Search for the cell housing the specified text and yield its [X, Y] center coordinate. 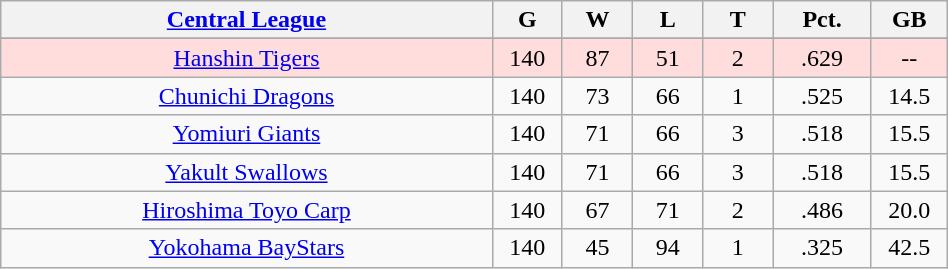
-- [909, 58]
20.0 [909, 210]
51 [668, 58]
T [738, 20]
45 [597, 248]
.325 [822, 248]
Yokohama BayStars [246, 248]
Hanshin Tigers [246, 58]
67 [597, 210]
42.5 [909, 248]
Yomiuri Giants [246, 134]
Chunichi Dragons [246, 96]
.629 [822, 58]
Pct. [822, 20]
G [527, 20]
L [668, 20]
Central League [246, 20]
73 [597, 96]
Yakult Swallows [246, 172]
GB [909, 20]
94 [668, 248]
.486 [822, 210]
87 [597, 58]
W [597, 20]
Hiroshima Toyo Carp [246, 210]
.525 [822, 96]
14.5 [909, 96]
